Search for the cell housing the specified text and yield its [X, Y] center coordinate. 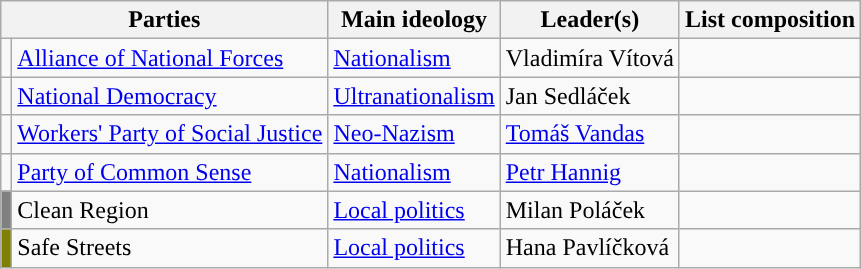
Alliance of National Forces [170, 58]
Parties [164, 20]
Milan Poláček [590, 210]
Hana Pavlíčková [590, 248]
Main ideology [414, 20]
Leader(s) [590, 20]
Ultranationalism [414, 96]
Tomáš Vandas [590, 134]
Workers' Party of Social Justice [170, 134]
Petr Hannig [590, 172]
Neo-Nazism [414, 134]
List composition [770, 20]
Clean Region [170, 210]
Jan Sedláček [590, 96]
Party of Common Sense [170, 172]
National Democracy [170, 96]
Safe Streets [170, 248]
Vladimíra Vítová [590, 58]
